Identify which cell holds the provided text, then report its [X, Y] central coordinate. 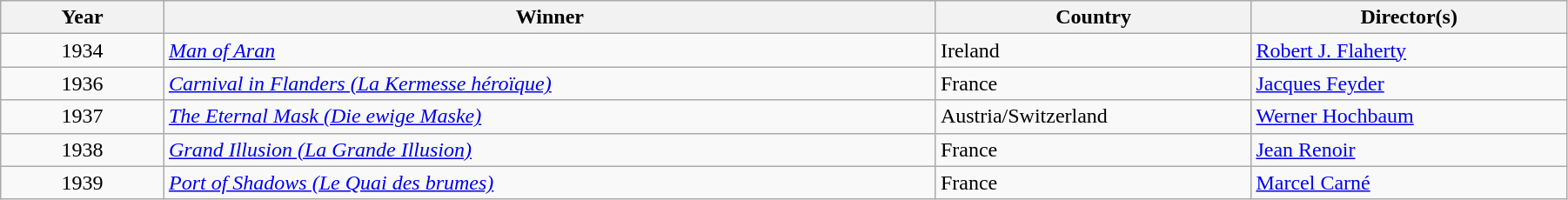
1934 [83, 50]
Director(s) [1410, 17]
Jacques Feyder [1410, 83]
1936 [83, 83]
Austria/Switzerland [1093, 117]
Country [1093, 17]
Carnival in Flanders (La Kermesse héroïque) [550, 83]
Port of Shadows (Le Quai des brumes) [550, 183]
Ireland [1093, 50]
Grand Illusion (La Grande Illusion) [550, 150]
The Eternal Mask (Die ewige Maske) [550, 117]
1938 [83, 150]
Winner [550, 17]
Man of Aran [550, 50]
1937 [83, 117]
1939 [83, 183]
Jean Renoir [1410, 150]
Werner Hochbaum [1410, 117]
Year [83, 17]
Robert J. Flaherty [1410, 50]
Marcel Carné [1410, 183]
